Find where the given text appears and provide that cell's center as [X, Y] coordinate. 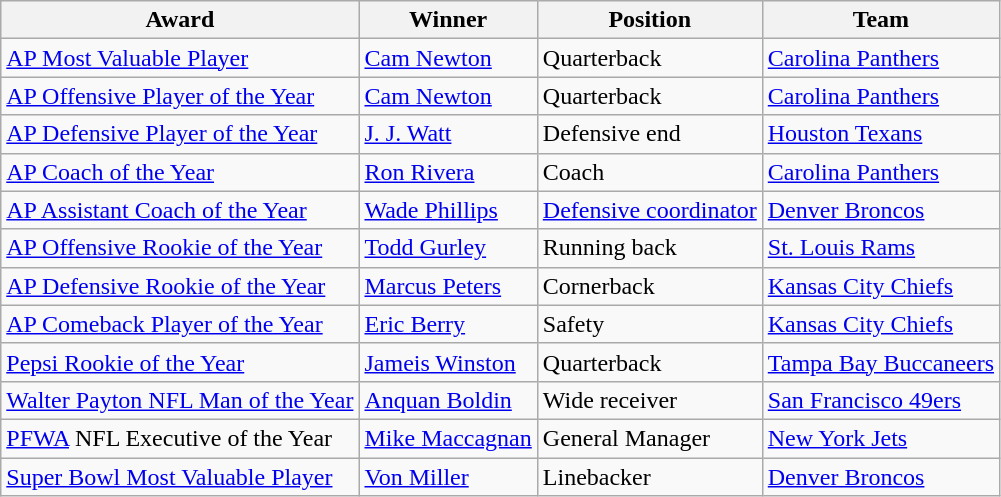
Team [880, 20]
Running back [650, 248]
AP Offensive Rookie of the Year [180, 248]
AP Most Valuable Player [180, 58]
AP Coach of the Year [180, 172]
AP Defensive Player of the Year [180, 134]
Mike Maccagnan [448, 438]
Anquan Boldin [448, 400]
Defensive coordinator [650, 210]
San Francisco 49ers [880, 400]
Todd Gurley [448, 248]
PFWA NFL Executive of the Year [180, 438]
Tampa Bay Buccaneers [880, 362]
Linebacker [650, 477]
Coach [650, 172]
Cornerback [650, 286]
Wade Phillips [448, 210]
Winner [448, 20]
AP Comeback Player of the Year [180, 324]
AP Assistant Coach of the Year [180, 210]
Von Miller [448, 477]
Wide receiver [650, 400]
Super Bowl Most Valuable Player [180, 477]
St. Louis Rams [880, 248]
Jameis Winston [448, 362]
Ron Rivera [448, 172]
Houston Texans [880, 134]
Position [650, 20]
New York Jets [880, 438]
Pepsi Rookie of the Year [180, 362]
AP Defensive Rookie of the Year [180, 286]
Award [180, 20]
General Manager [650, 438]
Safety [650, 324]
J. J. Watt [448, 134]
Walter Payton NFL Man of the Year [180, 400]
Marcus Peters [448, 286]
Eric Berry [448, 324]
Defensive end [650, 134]
AP Offensive Player of the Year [180, 96]
